Return (X, Y) of the center of cell containing provided text 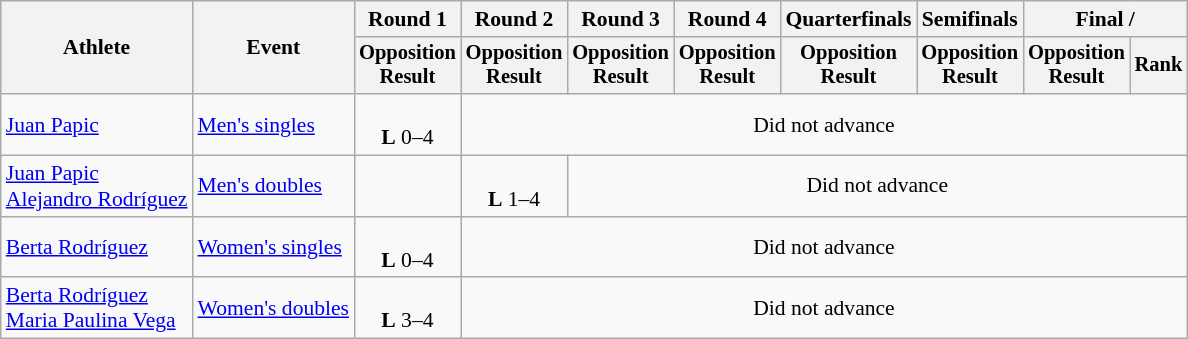
Juan Papic (97, 124)
Women's doubles (274, 308)
L 3–4 (408, 308)
Berta RodríguezMaria Paulina Vega (97, 308)
Athlete (97, 48)
Round 3 (620, 19)
Round 4 (728, 19)
Event (274, 48)
Berta Rodríguez (97, 248)
Round 2 (514, 19)
Quarterfinals (848, 19)
Women's singles (274, 248)
L 1–4 (514, 186)
Rank (1159, 66)
Men's singles (274, 124)
Juan PapicAlejandro Rodríguez (97, 186)
Semifinals (970, 19)
Round 1 (408, 19)
Final / (1105, 19)
Men's doubles (274, 186)
